Determine the [X, Y] coordinate at the center of the cell enclosing the given text.  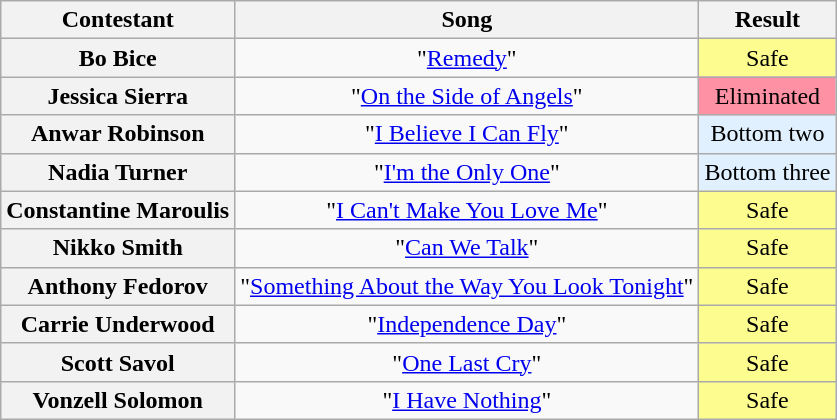
Contestant [118, 20]
Nikko Smith [118, 248]
"I Can't Make You Love Me" [467, 210]
Carrie Underwood [118, 324]
Jessica Sierra [118, 96]
"Something About the Way You Look Tonight" [467, 286]
"Independence Day" [467, 324]
"Can We Talk" [467, 248]
Constantine Maroulis [118, 210]
Eliminated [768, 96]
"One Last Cry" [467, 362]
Song [467, 20]
"Remedy" [467, 58]
Nadia Turner [118, 172]
"I Believe I Can Fly" [467, 134]
Bottom three [768, 172]
"On the Side of Angels" [467, 96]
Result [768, 20]
Bottom two [768, 134]
Scott Savol [118, 362]
Vonzell Solomon [118, 400]
"I Have Nothing" [467, 400]
Bo Bice [118, 58]
Anthony Fedorov [118, 286]
Anwar Robinson [118, 134]
"I'm the Only One" [467, 172]
